Output the [x, y] coordinate of the center of the cell containing the given text.  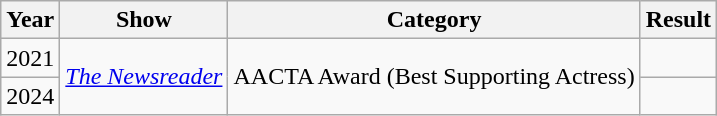
2024 [30, 96]
The Newsreader [144, 77]
Category [434, 20]
Show [144, 20]
Year [30, 20]
2021 [30, 58]
AACTA Award (Best Supporting Actress) [434, 77]
Result [678, 20]
